Provide the (x, y) coordinate of the cell's center where the given text is located.  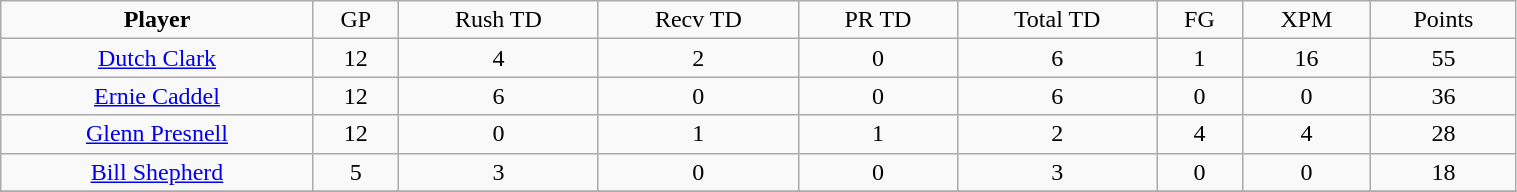
18 (1444, 172)
FG (1200, 20)
36 (1444, 96)
PR TD (878, 20)
Player (157, 20)
5 (356, 172)
Glenn Presnell (157, 134)
55 (1444, 58)
28 (1444, 134)
Rush TD (498, 20)
Points (1444, 20)
Ernie Caddel (157, 96)
Bill Shepherd (157, 172)
Dutch Clark (157, 58)
Recv TD (698, 20)
Total TD (1058, 20)
XPM (1306, 20)
GP (356, 20)
16 (1306, 58)
